Find where the given text appears and provide that cell's center as (x, y) coordinate. 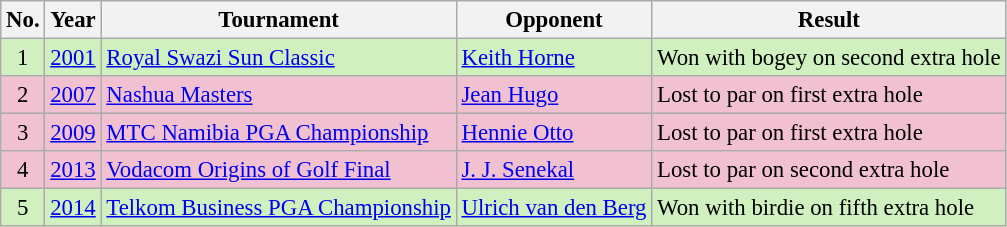
Won with birdie on fifth extra hole (829, 208)
Nashua Masters (278, 95)
2014 (73, 208)
Telkom Business PGA Championship (278, 208)
2009 (73, 133)
No. (23, 20)
4 (23, 170)
Result (829, 20)
J. J. Senekal (554, 170)
2 (23, 95)
1 (23, 58)
Year (73, 20)
Vodacom Origins of Golf Final (278, 170)
2007 (73, 95)
Hennie Otto (554, 133)
2001 (73, 58)
Lost to par on second extra hole (829, 170)
Won with bogey on second extra hole (829, 58)
5 (23, 208)
3 (23, 133)
Tournament (278, 20)
Ulrich van den Berg (554, 208)
Opponent (554, 20)
2013 (73, 170)
Royal Swazi Sun Classic (278, 58)
MTC Namibia PGA Championship (278, 133)
Jean Hugo (554, 95)
Keith Horne (554, 58)
